Extract the (X, Y) coordinate from the center of the cell holding the provided text.  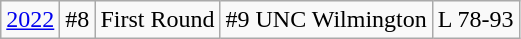
First Round (158, 20)
#9 UNC Wilmington (326, 20)
L 78-93 (476, 20)
2022 (30, 20)
#8 (78, 20)
